Scan for the cell matching the given text and deliver its [X, Y] coordinate at center. 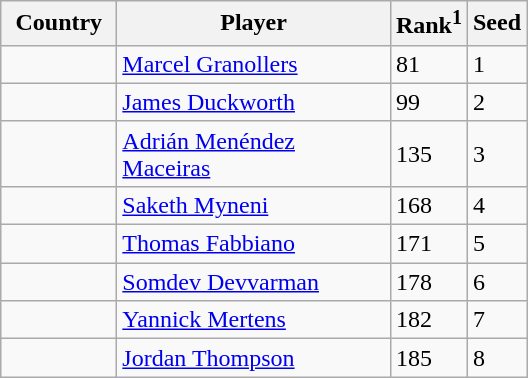
5 [496, 244]
7 [496, 320]
178 [428, 282]
3 [496, 154]
8 [496, 358]
Yannick Mertens [254, 320]
Player [254, 24]
168 [428, 205]
1 [496, 64]
Saketh Myneni [254, 205]
185 [428, 358]
182 [428, 320]
James Duckworth [254, 102]
Thomas Fabbiano [254, 244]
Jordan Thompson [254, 358]
81 [428, 64]
6 [496, 282]
Seed [496, 24]
171 [428, 244]
Rank1 [428, 24]
99 [428, 102]
Somdev Devvarman [254, 282]
135 [428, 154]
Adrián Menéndez Maceiras [254, 154]
Country [59, 24]
4 [496, 205]
2 [496, 102]
Marcel Granollers [254, 64]
